Capture the cell that displays the provided text and extract its (x, y) central coordinate. 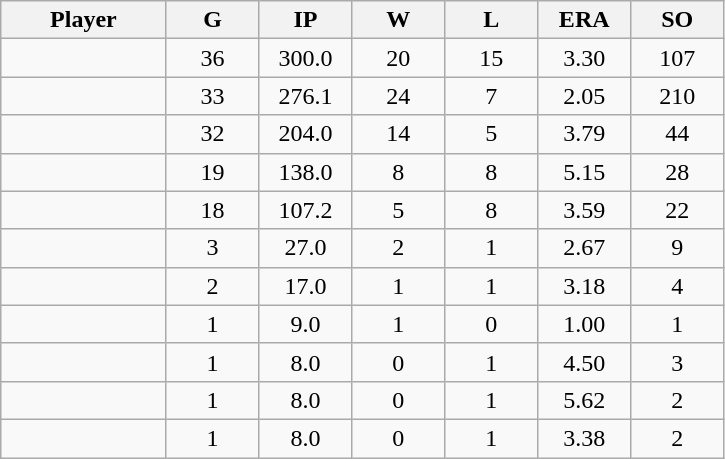
3.79 (584, 134)
210 (678, 96)
32 (212, 134)
107 (678, 58)
ERA (584, 20)
4 (678, 286)
3.59 (584, 210)
IP (306, 20)
W (398, 20)
2.05 (584, 96)
107.2 (306, 210)
24 (398, 96)
2.67 (584, 248)
138.0 (306, 172)
3.30 (584, 58)
36 (212, 58)
5.62 (584, 400)
33 (212, 96)
18 (212, 210)
4.50 (584, 362)
5.15 (584, 172)
44 (678, 134)
276.1 (306, 96)
20 (398, 58)
27.0 (306, 248)
1.00 (584, 324)
SO (678, 20)
17.0 (306, 286)
7 (492, 96)
204.0 (306, 134)
14 (398, 134)
3.18 (584, 286)
300.0 (306, 58)
Player (84, 20)
9 (678, 248)
19 (212, 172)
3.38 (584, 438)
22 (678, 210)
L (492, 20)
9.0 (306, 324)
15 (492, 58)
G (212, 20)
28 (678, 172)
